Extract the (X, Y) coordinate from the center of the cell holding the provided text.  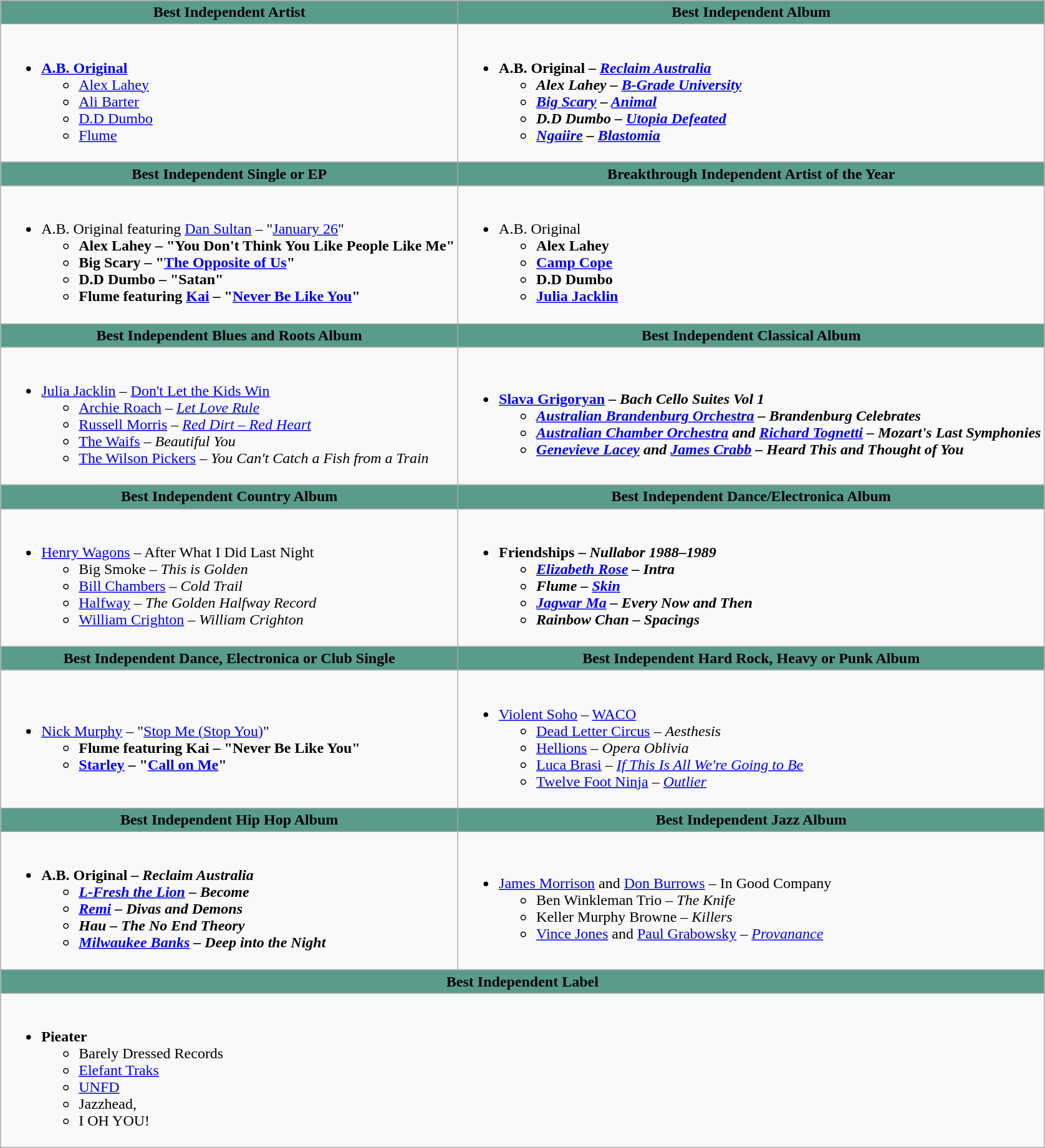
Best Independent Single or EP (229, 174)
Breakthrough Independent Artist of the Year (751, 174)
A.B. OriginalAlex LaheyAli BarterD.D DumboFlume (229, 93)
Best Independent Hip Hop Album (229, 820)
A.B. Original – Reclaim AustraliaL-Fresh the Lion – BecomeRemi – Divas and DemonsHau – The No End TheoryMilwaukee Banks – Deep into the Night (229, 900)
PieaterBarely Dressed RecordsElefant TraksUNFDJazzhead,I OH YOU! (522, 1071)
Best Independent Country Album (229, 497)
Best Independent Classical Album (751, 335)
Best Independent Dance/Electronica Album (751, 497)
A.B. Original – Reclaim AustraliaAlex Lahey – B-Grade UniversityBig Scary – AnimalD.D Dumbo – Utopia DefeatedNgaiire – Blastomia (751, 93)
Best Independent Artist (229, 12)
Nick Murphy – "Stop Me (Stop You)"Flume featuring Kai – "Never Be Like You"Starley – "Call on Me" (229, 739)
Best Independent Dance, Electronica or Club Single (229, 658)
Best Independent Blues and Roots Album (229, 335)
Violent Soho – WACODead Letter Circus – AesthesisHellions – Opera ObliviaLuca Brasi – If This Is All We're Going to BeTwelve Foot Ninja – Outlier (751, 739)
Best Independent Hard Rock, Heavy or Punk Album (751, 658)
Friendships – Nullabor 1988–1989Elizabeth Rose – IntraFlume – SkinJagwar Ma – Every Now and ThenRainbow Chan – Spacings (751, 577)
Best Independent Jazz Album (751, 820)
Best Independent Album (751, 12)
A.B. OriginalAlex LaheyCamp CopeD.D DumboJulia Jacklin (751, 254)
Best Independent Label (522, 982)
